Scan for the cell matching the given text and deliver its (x, y) coordinate at center. 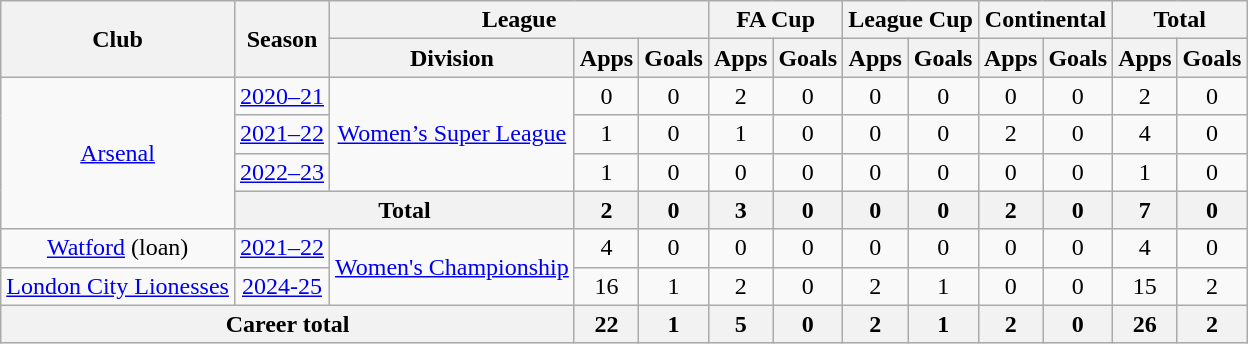
League (520, 20)
26 (1145, 324)
15 (1145, 286)
League Cup (911, 20)
Arsenal (118, 153)
16 (606, 286)
FA Cup (775, 20)
7 (1145, 210)
2022–23 (282, 172)
2020–21 (282, 96)
2024-25 (282, 286)
Career total (288, 324)
22 (606, 324)
Division (452, 58)
London City Lionesses (118, 286)
Women's Championship (452, 267)
5 (740, 324)
Watford (loan) (118, 248)
Women’s Super League (452, 134)
Club (118, 39)
Season (282, 39)
3 (740, 210)
Continental (1045, 20)
